Search for the cell housing the specified text and yield its [x, y] center coordinate. 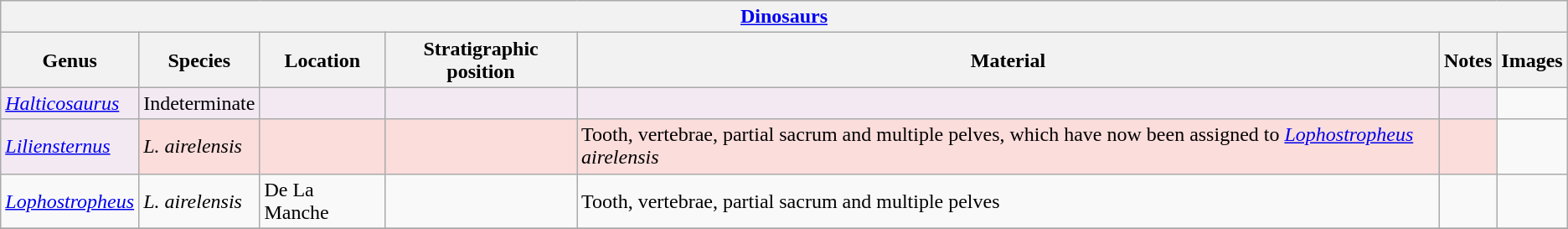
Liliensternus [70, 146]
De La Manche [322, 201]
Material [1008, 60]
Images [1532, 60]
Tooth, vertebrae, partial sacrum and multiple pelves, which have now been assigned to Lophostropheus airelensis [1008, 146]
Species [199, 60]
Lophostropheus [70, 201]
Location [322, 60]
Tooth, vertebrae, partial sacrum and multiple pelves [1008, 201]
Genus [70, 60]
Stratigraphic position [481, 60]
Dinosaurs [784, 17]
Indeterminate [199, 103]
Notes [1467, 60]
Halticosaurus [70, 103]
